Capture the cell that displays the provided text and extract its [X, Y] central coordinate. 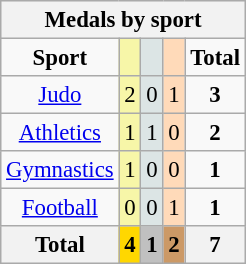
Medals by sport [124, 20]
3 [215, 95]
Judo [60, 95]
4 [130, 245]
Sport [60, 58]
Football [60, 208]
7 [215, 245]
Gymnastics [60, 170]
Athletics [60, 133]
